Scan for the cell matching the given text and deliver its (x, y) coordinate at center. 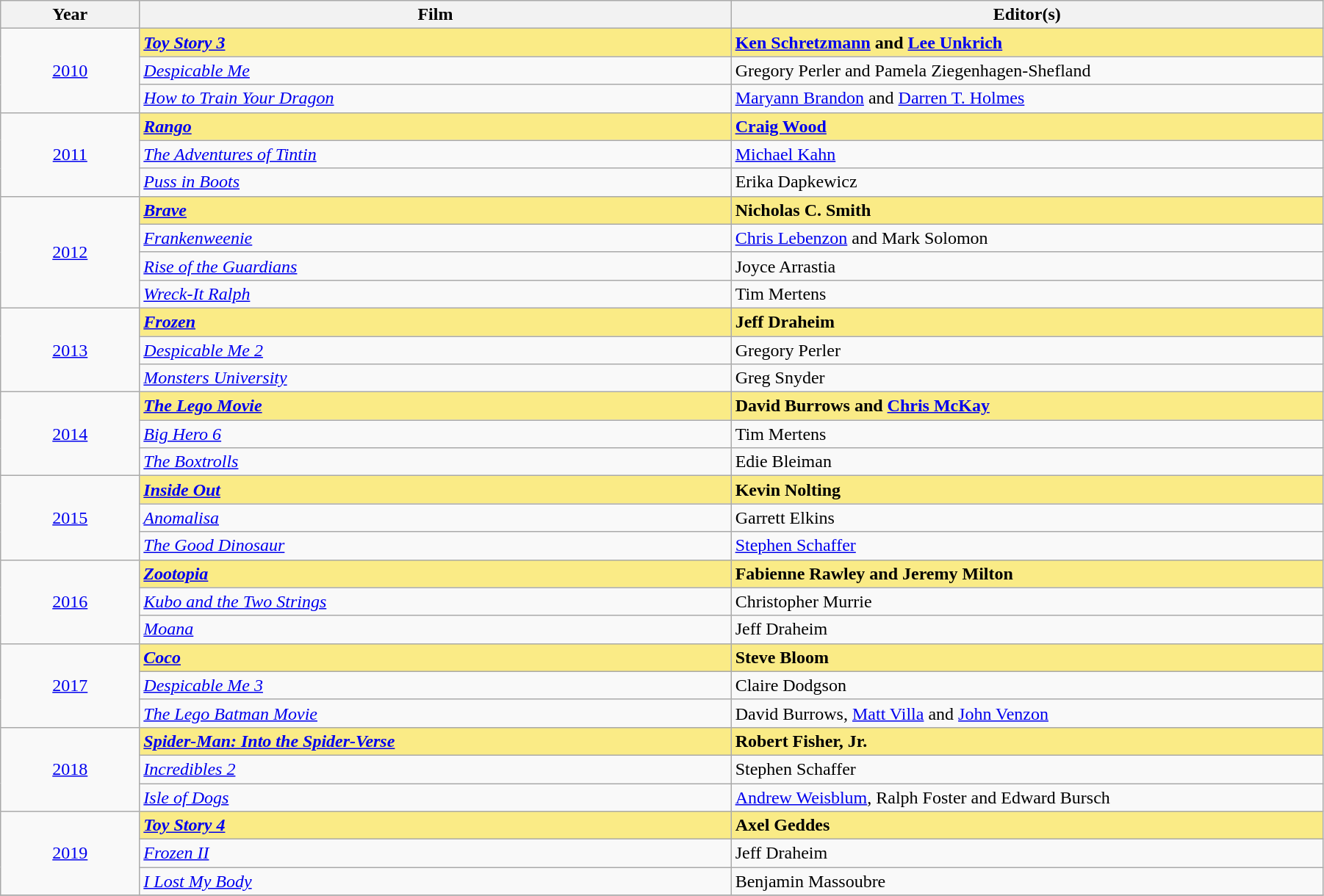
Despicable Me 3 (435, 685)
Zootopia (435, 574)
Benjamin Massoubre (1027, 881)
The Boxtrolls (435, 462)
I Lost My Body (435, 881)
David Burrows and Chris McKay (1027, 406)
Maryann Brandon and Darren T. Holmes (1027, 98)
Monsters University (435, 378)
Gregory Perler and Pamela Ziegenhagen-Shefland (1027, 71)
Craig Wood (1027, 126)
Robert Fisher, Jr. (1027, 741)
Frankenweenie (435, 238)
2010 (71, 71)
Ken Schretzmann and Lee Unkrich (1027, 43)
Incredibles 2 (435, 769)
Toy Story 3 (435, 43)
Editor(s) (1027, 15)
2019 (71, 853)
Erika Dapkewicz (1027, 182)
Chris Lebenzon and Mark Solomon (1027, 238)
Spider-Man: Into the Spider-Verse (435, 741)
2014 (71, 434)
Axel Geddes (1027, 825)
Gregory Perler (1027, 350)
Edie Bleiman (1027, 462)
David Burrows, Matt Villa and John Venzon (1027, 713)
Rango (435, 126)
The Adventures of Tintin (435, 154)
2012 (71, 252)
2015 (71, 518)
Puss in Boots (435, 182)
Isle of Dogs (435, 797)
Garrett Elkins (1027, 518)
Steve Bloom (1027, 657)
The Lego Batman Movie (435, 713)
Greg Snyder (1027, 378)
2018 (71, 769)
Big Hero 6 (435, 434)
Joyce Arrastia (1027, 266)
Inside Out (435, 490)
Wreck-It Ralph (435, 294)
2017 (71, 685)
Claire Dodgson (1027, 685)
Film (435, 15)
The Good Dinosaur (435, 546)
Fabienne Rawley and Jeremy Milton (1027, 574)
Brave (435, 210)
Coco (435, 657)
Despicable Me 2 (435, 350)
Kubo and the Two Strings (435, 601)
Frozen (435, 322)
Year (71, 15)
Moana (435, 629)
2013 (71, 350)
Michael Kahn (1027, 154)
2011 (71, 154)
The Lego Movie (435, 406)
Despicable Me (435, 71)
Frozen II (435, 853)
Nicholas C. Smith (1027, 210)
Rise of the Guardians (435, 266)
Christopher Murrie (1027, 601)
Toy Story 4 (435, 825)
How to Train Your Dragon (435, 98)
Anomalisa (435, 518)
Andrew Weisblum, Ralph Foster and Edward Bursch (1027, 797)
2016 (71, 601)
Kevin Nolting (1027, 490)
